For the text-containing cell, return its midpoint in (X, Y) coordinate format. 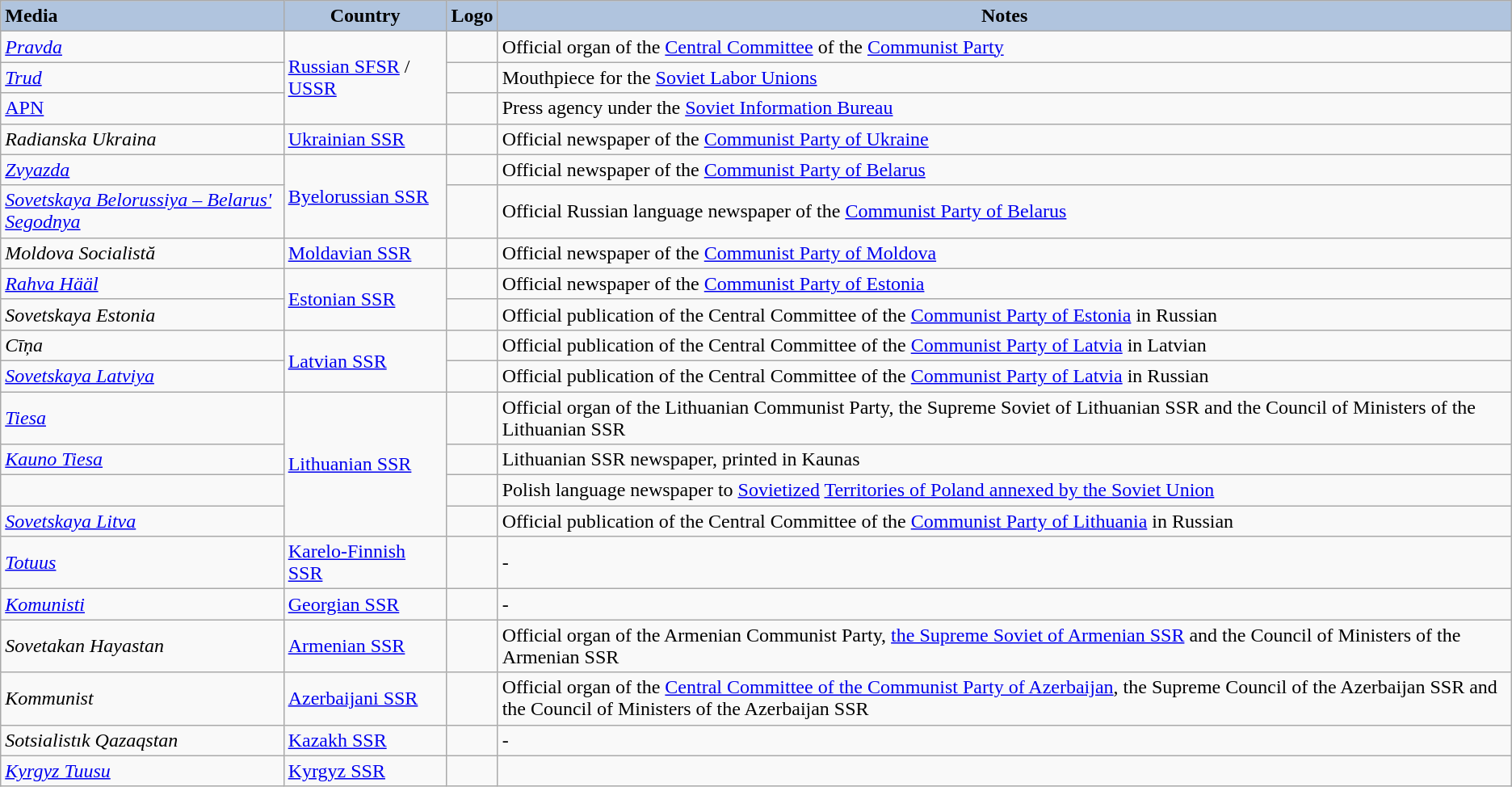
Media (142, 16)
Official newspaper of the Communist Party of Ukraine (1005, 139)
Official Russian language newspaper of the Communist Party of Belarus (1005, 212)
Kauno Tiesa (142, 460)
Byelorussian SSR (365, 196)
Trud (142, 78)
Official newspaper of the Communist Party of Belarus (1005, 170)
Lithuanian SSR newspaper, printed in Kaunas (1005, 460)
APN (142, 108)
Official publication of the Central Committee of the Communist Party of Lithuania in Russian (1005, 521)
Official organ of the Central Committee of the Communist Party (1005, 47)
Zvyazda (142, 170)
Sovetskaya Litva (142, 521)
Polish language newspaper to Sovietized Territories of Poland annexed by the Soviet Union (1005, 490)
Cīņa (142, 345)
Karelo-Finnish SSR (365, 562)
Armenian SSR (365, 646)
Kyrgyz Tuusu (142, 771)
Ukrainian SSR (365, 139)
Estonian SSR (365, 299)
Official publication of the Central Committee of the Communist Party of Latvia in Latvian (1005, 345)
Russian SFSR / USSR (365, 78)
Kazakh SSR (365, 740)
Sovetskaya Latviya (142, 376)
Sovetskaya Belorussiya – Belarus' Segodnya (142, 212)
Kyrgyz SSR (365, 771)
Azerbaijani SSR (365, 698)
Georgian SSR (365, 604)
Press agency under the Soviet Information Bureau (1005, 108)
Official organ of the Armenian Communist Party, the Supreme Soviet of Armenian SSR and the Council of Ministers of the Armenian SSR (1005, 646)
Pravda (142, 47)
Country (365, 16)
Tiesa (142, 417)
Rahva Hääl (142, 284)
Official newspaper of the Communist Party of Estonia (1005, 284)
Sotsialistık Qazaqstan (142, 740)
Komunisti (142, 604)
Notes (1005, 16)
Sovetakan Hayastan (142, 646)
Moldova Socialistă (142, 253)
Official newspaper of the Communist Party of Moldova (1005, 253)
Totuus (142, 562)
Official publication of the Central Committee of the Communist Party of Latvia in Russian (1005, 376)
Official publication of the Central Committee of the Communist Party of Estonia in Russian (1005, 314)
Sovetskaya Estonia (142, 314)
Official organ of the Lithuanian Communist Party, the Supreme Soviet of Lithuanian SSR and the Council of Ministers of the Lithuanian SSR (1005, 417)
Moldavian SSR (365, 253)
Radianska Ukraina (142, 139)
Latvian SSR (365, 360)
Logo (472, 16)
Lithuanian SSR (365, 464)
Mouthpiece for the Soviet Labor Unions (1005, 78)
Kommunist (142, 698)
